Capture the cell that displays the provided text and extract its (x, y) central coordinate. 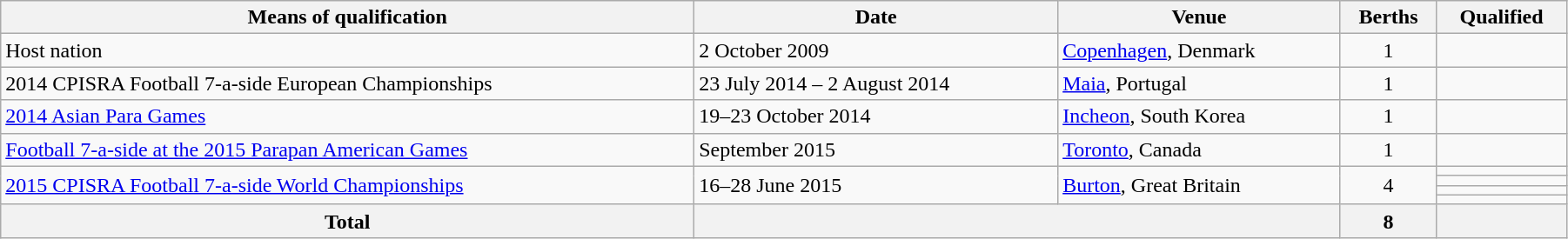
September 2015 (876, 149)
Incheon, South Korea (1199, 116)
Date (876, 17)
Qualified (1502, 17)
16–28 June 2015 (876, 185)
Total (348, 221)
Burton, Great Britain (1199, 185)
2014 CPISRA Football 7-a-side European Championships (348, 83)
8 (1388, 221)
Maia, Portugal (1199, 83)
2 October 2009 (876, 50)
2015 CPISRA Football 7-a-side World Championships (348, 185)
Football 7-a-side at the 2015 Parapan American Games (348, 149)
19–23 October 2014 (876, 116)
Means of qualification (348, 17)
Toronto, Canada (1199, 149)
23 July 2014 – 2 August 2014 (876, 83)
Copenhagen, Denmark (1199, 50)
Berths (1388, 17)
Venue (1199, 17)
2014 Asian Para Games (348, 116)
4 (1388, 185)
Host nation (348, 50)
